Search for the cell housing the specified text and yield its (x, y) center coordinate. 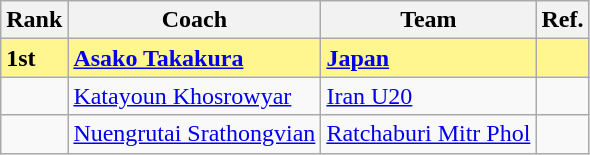
Japan (428, 58)
Asako Takakura (194, 58)
Katayoun Khosrowyar (194, 96)
Ratchaburi Mitr Phol (428, 134)
Team (428, 20)
Iran U20 (428, 96)
Ref. (562, 20)
Nuengrutai Srathongvian (194, 134)
1st (34, 58)
Coach (194, 20)
Rank (34, 20)
